Provide the [x, y] coordinate of the cell's center where the given text is located.  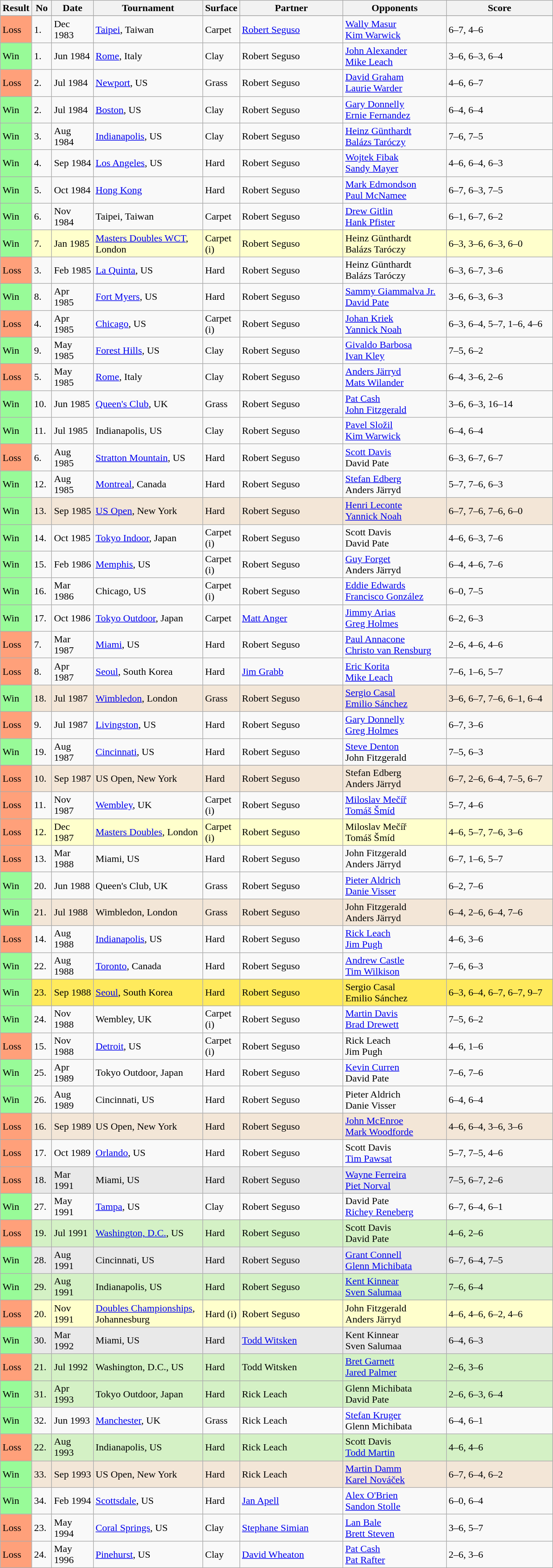
7–5, 6–7, 2–6 [500, 1179]
6–4, 4–6, 7–6 [500, 564]
Tournament [148, 8]
Apr 1993 [72, 1394]
4–6, 1–6 [500, 1046]
Eddie Edwards Francisco González [395, 591]
Manchester, UK [148, 1420]
Masters Doubles, London [148, 832]
4–6, 6–4, 6–3 [500, 163]
Date [72, 8]
Mar 1987 [72, 645]
6–7, 6–4, 7–5 [500, 1260]
Sep 1989 [72, 1126]
May 1991 [72, 1207]
Opponents [395, 8]
Orlando, US [148, 1153]
Martin Davis Brad Drewett [395, 1019]
Apr 1989 [72, 1072]
6–3, 6–7, 6–7 [500, 457]
Sep 1987 [72, 779]
6–4, 3–6, 2–6 [500, 378]
6–4, 2–6, 6–4, 7–6 [500, 912]
6–7, 3–6 [500, 725]
Oct 1986 [72, 618]
Oct 1984 [72, 190]
2–6, 6–3, 6–4 [500, 1394]
6–3, 6–4, 6–7, 6–7, 9–7 [500, 993]
7–6, 6–3 [500, 966]
Gary Donnelly Greg Holmes [395, 725]
29. [42, 1287]
3–6, 6–3, 6–3 [500, 297]
Sep 1984 [72, 163]
6–7, 6–4, 6–1 [500, 1207]
Jan Apell [291, 1501]
6–1, 6–7, 6–2 [500, 216]
Dec 1983 [72, 30]
Wojtek Fibak Sandy Mayer [395, 163]
6–2, 7–6 [500, 886]
Aug 1984 [72, 137]
Aug 1989 [72, 1100]
Stefan Kruger Glenn Michibata [395, 1420]
Guy Forget Anders Järryd [395, 564]
6–3, 6–7, 3–6 [500, 270]
Steve Denton John Fitzgerald [395, 752]
Jul 1991 [72, 1234]
27. [42, 1207]
Tampa, US [148, 1207]
Nov 1991 [72, 1313]
5–7, 7–6, 6–3 [500, 484]
Jul 1988 [72, 912]
John Alexander Mike Leach [395, 56]
7–5, 6–3 [500, 752]
3–6, 6–7, 7–6, 6–1, 6–4 [500, 698]
7–6, 7–6 [500, 1072]
Coral Springs, US [148, 1527]
Scottsdale, US [148, 1501]
Grant Connell Glenn Michibata [395, 1260]
Detroit, US [148, 1046]
Paul Annacone Christo van Rensburg [395, 645]
Wally Masur Kim Warwick [395, 30]
7–6, 1–6, 5–7 [500, 671]
May 1996 [72, 1554]
6–7, 6–4, 6–2 [500, 1474]
Masters Doubles WCT, London [148, 243]
Los Angeles, US [148, 163]
4–6, 5–7, 7–6, 3–6 [500, 832]
Memphis, US [148, 564]
6–2, 6–3 [500, 618]
Drew Gitlin Hank Pfister [395, 216]
Mark Edmondson Paul McNamee [395, 190]
3–6, 6–3, 16–14 [500, 404]
David Wheaton [291, 1554]
6–4, 6–3 [500, 1341]
6–0, 6–4 [500, 1501]
Bret Garnett Jared Palmer [395, 1367]
4–6, 3–6 [500, 939]
Mar 1992 [72, 1341]
Sep 1993 [72, 1474]
Mar 1988 [72, 859]
Alex O'Brien Sandon Stolle [395, 1501]
25. [42, 1072]
Anders Järryd Mats Wilander [395, 378]
Gary Donnelly Ernie Fernandez [395, 109]
La Quinta, US [148, 270]
Wayne Ferreira Piet Norval [395, 1179]
Montreal, Canada [148, 484]
Mar 1991 [72, 1179]
4–6, 2–6 [500, 1234]
Jun 1993 [72, 1420]
Tokyo Indoor, Japan [148, 538]
Result [16, 8]
Jun 1988 [72, 886]
Toronto, Canada [148, 966]
Pat Cash Pat Rafter [395, 1554]
6–0, 7–5 [500, 591]
Feb 1985 [72, 270]
Apr 1987 [72, 671]
4–6, 4–6 [500, 1448]
Jul 1985 [72, 431]
Partner [291, 8]
Forest Hills, US [148, 350]
32. [42, 1420]
No [42, 8]
Pavel Složil Kim Warwick [395, 431]
Stratton Mountain, US [148, 457]
Oct 1989 [72, 1153]
4–6, 6–3, 7–6 [500, 538]
David Pate Richey Reneberg [395, 1207]
Aug 1993 [72, 1448]
Fort Myers, US [148, 297]
Sep 1985 [72, 511]
Johan Kriek Yannick Noah [395, 323]
Nov 1984 [72, 216]
2–6, 4–6, 4–6 [500, 645]
Lan Bale Brett Steven [395, 1527]
33. [42, 1474]
Kevin Curren David Pate [395, 1072]
Score [500, 8]
Glenn Michibata David Pate [395, 1394]
Hong Kong [148, 190]
Pinehurst, US [148, 1554]
David Graham Laurie Warder [395, 83]
4–6, 6–7 [500, 83]
Pat Cash John Fitzgerald [395, 404]
34. [42, 1501]
28. [42, 1260]
Feb 1994 [72, 1501]
31. [42, 1394]
Matt Anger [291, 618]
Feb 1986 [72, 564]
Henri Leconte Yannick Noah [395, 511]
Oct 1985 [72, 538]
Jim Grabb [291, 671]
Sammy Giammalva Jr. David Pate [395, 297]
Givaldo Barbosa Ivan Kley [395, 350]
Livingston, US [148, 725]
6–7, 1–6, 5–7 [500, 859]
6–3, 3–6, 6–3, 6–0 [500, 243]
Jimmy Arias Greg Holmes [395, 618]
3–6, 6–3, 6–4 [500, 56]
6–7, 2–6, 6–4, 7–5, 6–7 [500, 779]
Stephane Simian [291, 1527]
6–7, 7–6, 7–6, 6–0 [500, 511]
Scott Davis Todd Martin [395, 1448]
May 1994 [72, 1527]
Doubles Championships, Johannesburg [148, 1313]
6–3, 6–4, 5–7, 1–6, 4–6 [500, 323]
7–6, 7–5 [500, 137]
Hard (i) [221, 1313]
Martin Damm Karel Nováček [395, 1474]
26. [42, 1100]
5–7, 4–6 [500, 805]
Eric Korita Mike Leach [395, 671]
6–7, 6–3, 7–5 [500, 190]
5–7, 7–5, 4–6 [500, 1153]
Mar 1986 [72, 591]
4–6, 6–4, 3–6, 3–6 [500, 1126]
Jun 1985 [72, 404]
30. [42, 1341]
Jun 1984 [72, 56]
Jul 1992 [72, 1367]
Dec 1987 [72, 832]
John McEnroe Mark Woodforde [395, 1126]
Scott Davis Tim Pawsat [395, 1153]
6–4, 6–1 [500, 1420]
Jan 1985 [72, 243]
Sep 1988 [72, 993]
3–6, 5–7 [500, 1527]
4–6, 4–6, 6–2, 4–6 [500, 1313]
6–7, 4–6 [500, 30]
7–6, 6–4 [500, 1287]
Surface [221, 8]
Boston, US [148, 109]
Newport, US [148, 83]
Nov 1987 [72, 805]
Andrew Castle Tim Wilkison [395, 966]
Aug 1987 [72, 752]
